Extract the [X, Y] coordinate from the center of the cell holding the provided text.  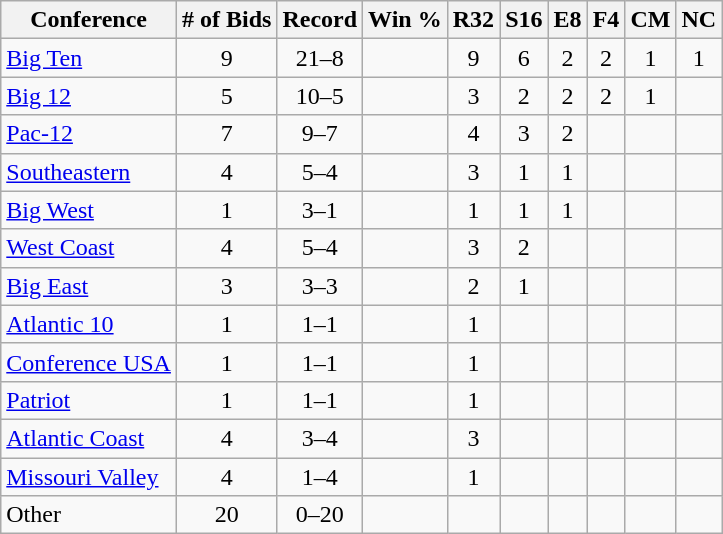
Record [320, 20]
Big 12 [89, 96]
20 [226, 515]
Patriot [89, 400]
0–20 [320, 515]
Win % [406, 20]
7 [226, 134]
Atlantic Coast [89, 438]
Big East [89, 286]
S16 [524, 20]
Big Ten [89, 58]
1–4 [320, 477]
Conference [89, 20]
5 [226, 96]
Southeastern [89, 172]
3–1 [320, 210]
F4 [606, 20]
NC [699, 20]
CM [650, 20]
R32 [473, 20]
Missouri Valley [89, 477]
Big West [89, 210]
3–4 [320, 438]
# of Bids [226, 20]
21–8 [320, 58]
6 [524, 58]
Atlantic 10 [89, 324]
9–7 [320, 134]
Pac-12 [89, 134]
West Coast [89, 248]
Other [89, 515]
E8 [568, 20]
10–5 [320, 96]
3–3 [320, 286]
Conference USA [89, 362]
